Scan for the cell matching the given text and deliver its (X, Y) coordinate at center. 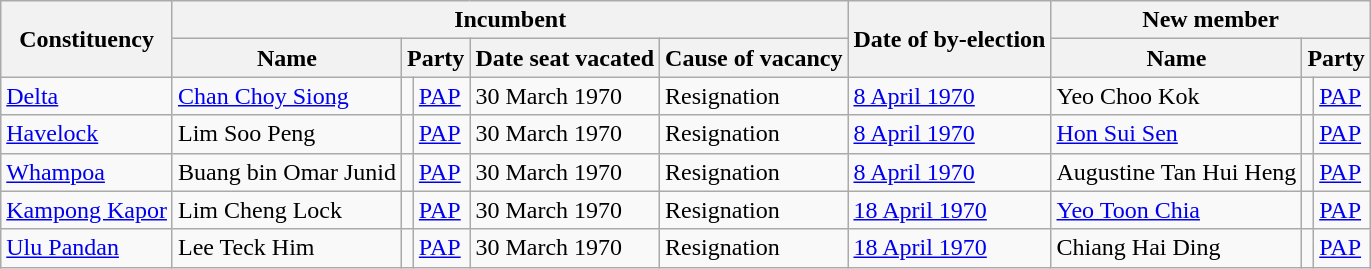
Ulu Pandan (87, 248)
Incumbent (510, 20)
Chiang Hai Ding (1176, 248)
Yeo Toon Chia (1176, 210)
Havelock (87, 134)
Cause of vacancy (754, 58)
Kampong Kapor (87, 210)
Augustine Tan Hui Heng (1176, 172)
Lim Cheng Lock (286, 210)
Yeo Choo Kok (1176, 96)
Hon Sui Sen (1176, 134)
Buang bin Omar Junid (286, 172)
Lee Teck Him (286, 248)
Chan Choy Siong (286, 96)
Constituency (87, 39)
Date seat vacated (565, 58)
Delta (87, 96)
New member (1210, 20)
Date of by-election (950, 39)
Whampoa (87, 172)
Lim Soo Peng (286, 134)
